Return the [X, Y] coordinate for the center point of the cell that contains the specified text.  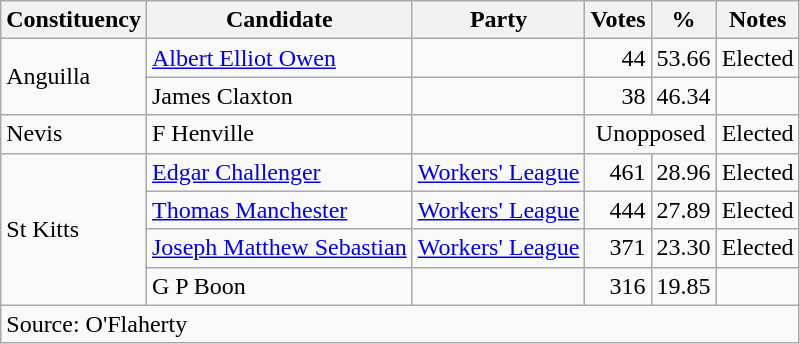
371 [618, 248]
19.85 [684, 286]
Thomas Manchester [279, 210]
Albert Elliot Owen [279, 58]
Nevis [74, 134]
Anguilla [74, 77]
444 [618, 210]
28.96 [684, 172]
Notes [758, 20]
St Kitts [74, 229]
Party [498, 20]
Candidate [279, 20]
G P Boon [279, 286]
F Henville [279, 134]
Source: O'Flaherty [400, 324]
27.89 [684, 210]
23.30 [684, 248]
Edgar Challenger [279, 172]
% [684, 20]
316 [618, 286]
Unopposed [650, 134]
Joseph Matthew Sebastian [279, 248]
53.66 [684, 58]
461 [618, 172]
Constituency [74, 20]
James Claxton [279, 96]
46.34 [684, 96]
44 [618, 58]
38 [618, 96]
Votes [618, 20]
